From the cell containing the given text, extract its center point as (x, y) coordinate. 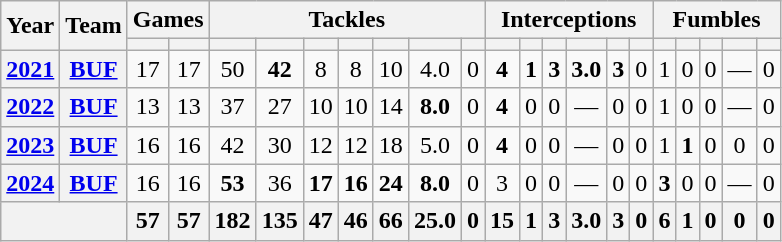
Tackles (346, 20)
Fumbles (716, 20)
2024 (30, 183)
2021 (30, 69)
5.0 (434, 145)
53 (232, 183)
Games (168, 20)
18 (390, 145)
2022 (30, 107)
15 (502, 221)
47 (320, 221)
36 (280, 183)
30 (280, 145)
27 (280, 107)
37 (232, 107)
6 (664, 221)
14 (390, 107)
46 (356, 221)
66 (390, 221)
Team (94, 26)
182 (232, 221)
25.0 (434, 221)
4.0 (434, 69)
135 (280, 221)
2023 (30, 145)
24 (390, 183)
50 (232, 69)
Year (30, 26)
Interceptions (568, 20)
